Identify which cell holds the provided text, then report its [x, y] central coordinate. 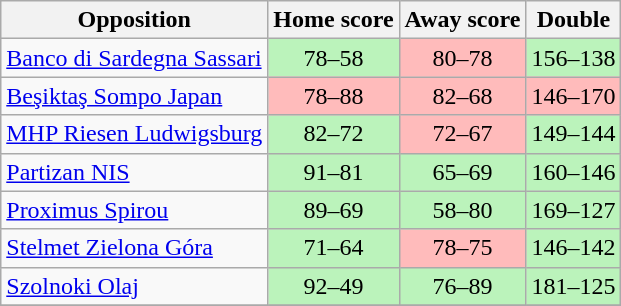
156–138 [574, 58]
89–69 [334, 210]
82–72 [334, 134]
Szolnoki Olaj [134, 286]
78–58 [334, 58]
181–125 [574, 286]
146–142 [574, 248]
78–75 [462, 248]
91–81 [334, 172]
Proximus Spirou [134, 210]
76–89 [462, 286]
71–64 [334, 248]
Banco di Sardegna Sassari [134, 58]
82–68 [462, 96]
Beşiktaş Sompo Japan [134, 96]
149–144 [574, 134]
MHP Riesen Ludwigsburg [134, 134]
Opposition [134, 20]
72–67 [462, 134]
92–49 [334, 286]
169–127 [574, 210]
58–80 [462, 210]
78–88 [334, 96]
Home score [334, 20]
Double [574, 20]
Stelmet Zielona Góra [134, 248]
Away score [462, 20]
65–69 [462, 172]
146–170 [574, 96]
Partizan NIS [134, 172]
160–146 [574, 172]
80–78 [462, 58]
